For the text-containing cell, return its midpoint in (x, y) coordinate format. 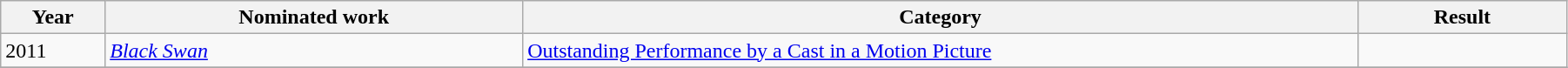
Category (941, 17)
Black Swan (314, 51)
Nominated work (314, 17)
Outstanding Performance by a Cast in a Motion Picture (941, 51)
2011 (53, 51)
Result (1462, 17)
Year (53, 17)
